Determine the [x, y] coordinate at the center of the cell enclosing the given text.  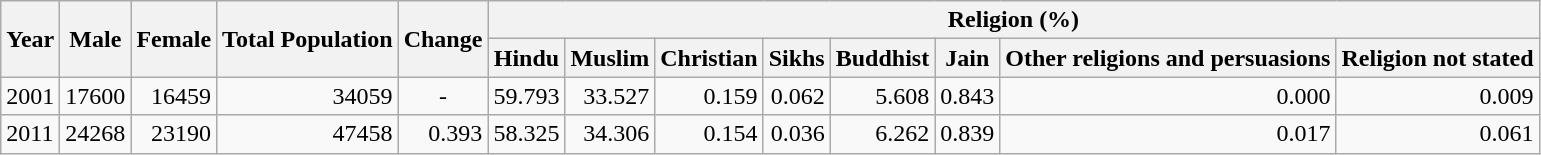
0.036 [796, 134]
0.154 [709, 134]
Male [96, 39]
0.017 [1168, 134]
Buddhist [882, 58]
0.843 [968, 96]
0.839 [968, 134]
Religion not stated [1438, 58]
Religion (%) [1014, 20]
23190 [174, 134]
Change [443, 39]
34059 [308, 96]
Christian [709, 58]
58.325 [526, 134]
0.009 [1438, 96]
0.061 [1438, 134]
33.527 [610, 96]
2011 [30, 134]
Sikhs [796, 58]
0.062 [796, 96]
34.306 [610, 134]
- [443, 96]
Female [174, 39]
0.393 [443, 134]
16459 [174, 96]
Hindu [526, 58]
47458 [308, 134]
2001 [30, 96]
17600 [96, 96]
0.159 [709, 96]
0.000 [1168, 96]
Other religions and persuasions [1168, 58]
6.262 [882, 134]
Total Population [308, 39]
5.608 [882, 96]
Year [30, 39]
Muslim [610, 58]
59.793 [526, 96]
24268 [96, 134]
Jain [968, 58]
